Detect which cell encompasses the target text, then output its (X, Y) center coordinate. 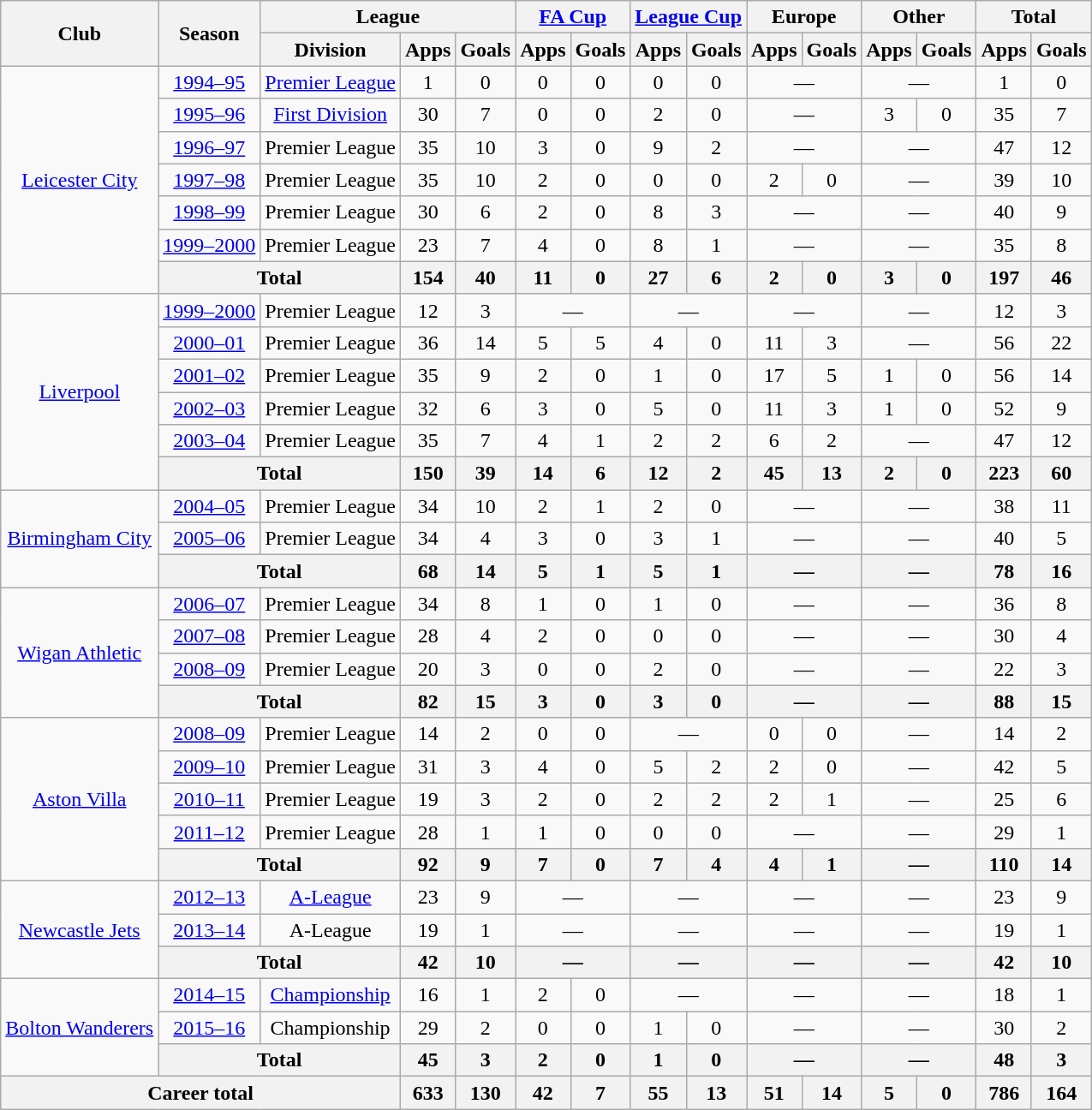
League (388, 17)
78 (1004, 571)
52 (1004, 409)
25 (1004, 799)
1995–96 (209, 115)
164 (1061, 1093)
2011–12 (209, 832)
51 (774, 1093)
197 (1004, 277)
Club (80, 33)
18 (1004, 995)
633 (427, 1093)
Leicester City (80, 180)
48 (1004, 1060)
38 (1004, 506)
2001–02 (209, 375)
20 (427, 669)
55 (658, 1093)
32 (427, 409)
2002–03 (209, 409)
92 (427, 864)
Wigan Athletic (80, 653)
88 (1004, 701)
68 (427, 571)
2009–10 (209, 767)
223 (1004, 474)
2013–14 (209, 929)
Europe (804, 17)
1998–99 (209, 212)
2004–05 (209, 506)
Liverpool (80, 391)
First Division (331, 115)
Other (919, 17)
2006–07 (209, 604)
2000–01 (209, 343)
130 (486, 1093)
2005–06 (209, 539)
154 (427, 277)
82 (427, 701)
60 (1061, 474)
2014–15 (209, 995)
1997–98 (209, 180)
150 (427, 474)
46 (1061, 277)
27 (658, 277)
Season (209, 33)
Division (331, 50)
2015–16 (209, 1028)
League Cup (689, 17)
FA Cup (573, 17)
1994–95 (209, 82)
31 (427, 767)
110 (1004, 864)
Newcastle Jets (80, 929)
Bolton Wanderers (80, 1028)
2007–08 (209, 636)
2003–04 (209, 441)
Birmingham City (80, 539)
17 (774, 375)
2012–13 (209, 897)
Career total (200, 1093)
1996–97 (209, 147)
786 (1004, 1093)
Aston Villa (80, 799)
2010–11 (209, 799)
